For the text-containing cell, return its midpoint in (x, y) coordinate format. 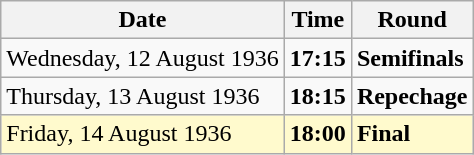
Final (412, 134)
18:00 (318, 134)
Time (318, 20)
17:15 (318, 58)
18:15 (318, 96)
Friday, 14 August 1936 (143, 134)
Wednesday, 12 August 1936 (143, 58)
Date (143, 20)
Round (412, 20)
Repechage (412, 96)
Thursday, 13 August 1936 (143, 96)
Semifinals (412, 58)
